Search for the cell housing the specified text and yield its [x, y] center coordinate. 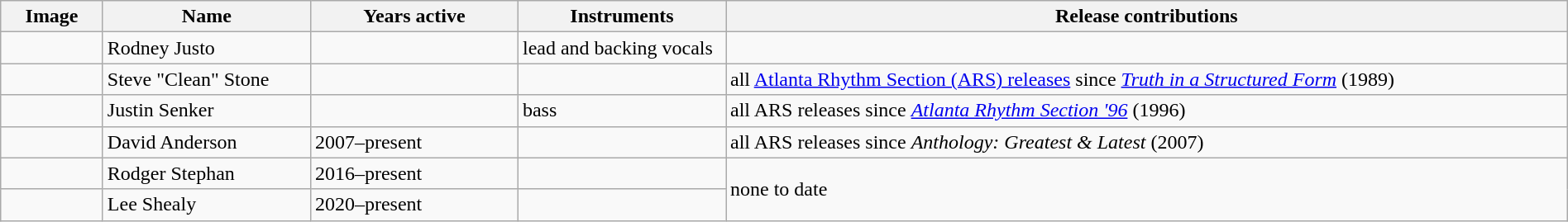
lead and backing vocals [622, 48]
2007–present [414, 142]
Lee Shealy [207, 205]
all ARS releases since Atlanta Rhythm Section '96 (1996) [1147, 111]
Years active [414, 17]
2016–present [414, 173]
Steve "Clean" Stone [207, 79]
Name [207, 17]
bass [622, 111]
Image [52, 17]
all ARS releases since Anthology: Greatest & Latest (2007) [1147, 142]
2020–present [414, 205]
all Atlanta Rhythm Section (ARS) releases since Truth in a Structured Form (1989) [1147, 79]
none to date [1147, 189]
Rodger Stephan [207, 173]
Justin Senker [207, 111]
Rodney Justo [207, 48]
Instruments [622, 17]
David Anderson [207, 142]
Release contributions [1147, 17]
